Return [X, Y] of the center of cell containing provided text 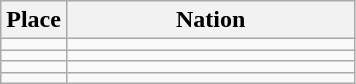
Place [34, 20]
Nation [210, 20]
